Capture the cell that displays the provided text and extract its (x, y) central coordinate. 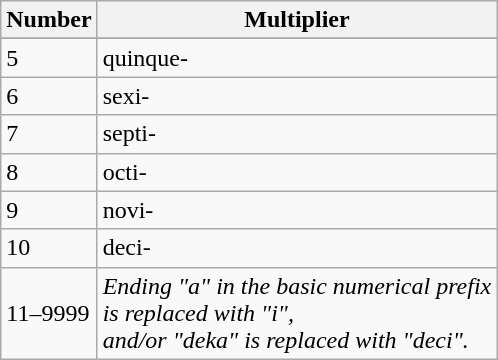
septi- (297, 134)
10 (49, 248)
novi- (297, 210)
9 (49, 210)
deci- (297, 248)
6 (49, 96)
11–9999 (49, 313)
5 (49, 58)
Number (49, 20)
octi- (297, 172)
sexi- (297, 96)
8 (49, 172)
7 (49, 134)
Ending "a" in the basic numerical prefixis replaced with "i",and/or "deka" is replaced with "deci". (297, 313)
quinque- (297, 58)
Multiplier (297, 20)
